Output the (x, y) coordinate of the center of the cell containing the given text.  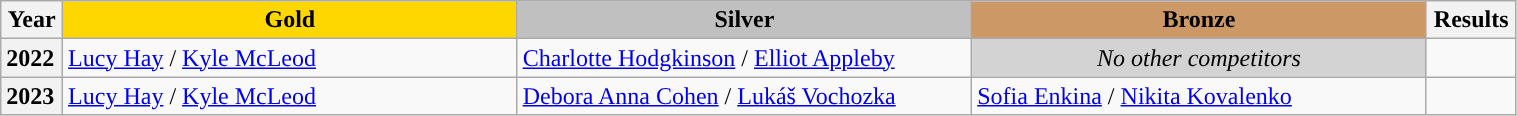
Charlotte Hodgkinson / Elliot Appleby (744, 58)
Debora Anna Cohen / Lukáš Vochozka (744, 96)
Year (32, 20)
2023 (32, 96)
Gold (290, 20)
2022 (32, 58)
Silver (744, 20)
Sofia Enkina / Nikita Kovalenko (1200, 96)
Bronze (1200, 20)
No other competitors (1200, 58)
Results (1471, 20)
